Return the [x, y] coordinate for the center point of the cell that contains the specified text.  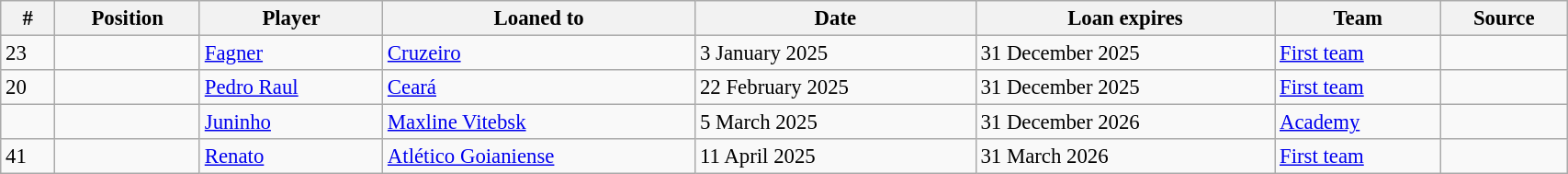
Source [1505, 18]
Position [128, 18]
Fagner [290, 53]
Ceará [539, 87]
41 [28, 157]
Pedro Raul [290, 87]
Date [836, 18]
5 March 2025 [836, 122]
Loaned to [539, 18]
Renato [290, 157]
11 April 2025 [836, 157]
Maxline Vitebsk [539, 122]
20 [28, 87]
Team [1358, 18]
Juninho [290, 122]
Academy [1358, 122]
31 March 2026 [1125, 157]
3 January 2025 [836, 53]
31 December 2026 [1125, 122]
Atlético Goianiense [539, 157]
Loan expires [1125, 18]
22 February 2025 [836, 87]
23 [28, 53]
Cruzeiro [539, 53]
# [28, 18]
Player [290, 18]
